Capture the cell that displays the provided text and extract its (x, y) central coordinate. 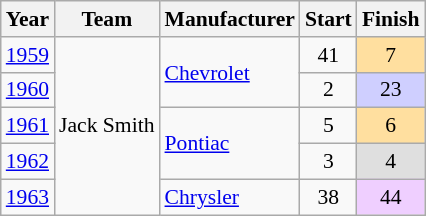
4 (391, 162)
3 (328, 162)
44 (391, 197)
38 (328, 197)
7 (391, 55)
Finish (391, 19)
1962 (28, 162)
Pontiac (230, 144)
41 (328, 55)
Team (106, 19)
Jack Smith (106, 126)
1963 (28, 197)
5 (328, 126)
Chrysler (230, 197)
Year (28, 19)
1959 (28, 55)
Manufacturer (230, 19)
Chevrolet (230, 72)
Start (328, 19)
2 (328, 90)
23 (391, 90)
6 (391, 126)
1960 (28, 90)
1961 (28, 126)
